Scan for the cell matching the given text and deliver its (X, Y) coordinate at center. 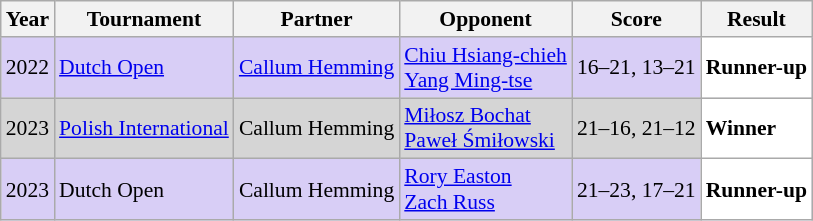
21–23, 17–21 (636, 190)
2022 (28, 68)
Miłosz Bochat Paweł Śmiłowski (486, 128)
21–16, 21–12 (636, 128)
Tournament (144, 19)
Opponent (486, 19)
Winner (756, 128)
Partner (316, 19)
Result (756, 19)
Polish International (144, 128)
Chiu Hsiang-chieh Yang Ming-tse (486, 68)
Rory Easton Zach Russ (486, 190)
Year (28, 19)
16–21, 13–21 (636, 68)
Score (636, 19)
